Detect which cell encompasses the target text, then output its (X, Y) center coordinate. 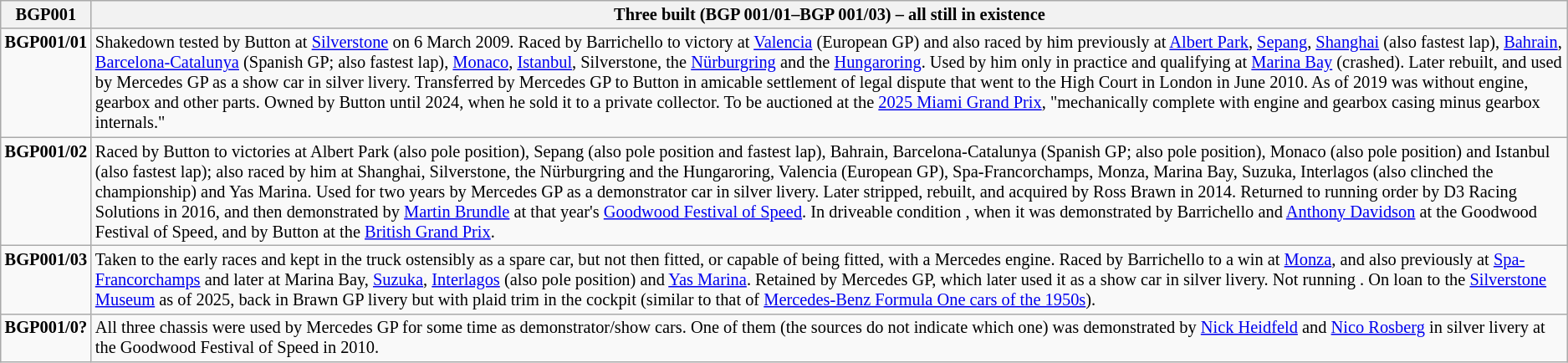
BGP001/0? (46, 338)
BGP001/01 (46, 83)
Three built (BGP 001/01–BGP 001/03) – all still in existence (830, 14)
BGP001/03 (46, 279)
BGP001 (46, 14)
BGP001/02 (46, 192)
